Provide the (x, y) coordinate of the cell's center where the given text is located.  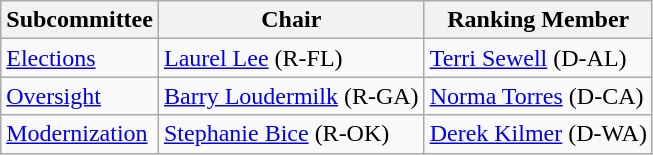
Norma Torres (D-CA) (538, 96)
Stephanie Bice (R-OK) (291, 134)
Chair (291, 20)
Modernization (80, 134)
Terri Sewell (D-AL) (538, 58)
Oversight (80, 96)
Derek Kilmer (D-WA) (538, 134)
Elections (80, 58)
Subcommittee (80, 20)
Barry Loudermilk (R-GA) (291, 96)
Ranking Member (538, 20)
Laurel Lee (R-FL) (291, 58)
